Search for the cell housing the specified text and yield its [X, Y] center coordinate. 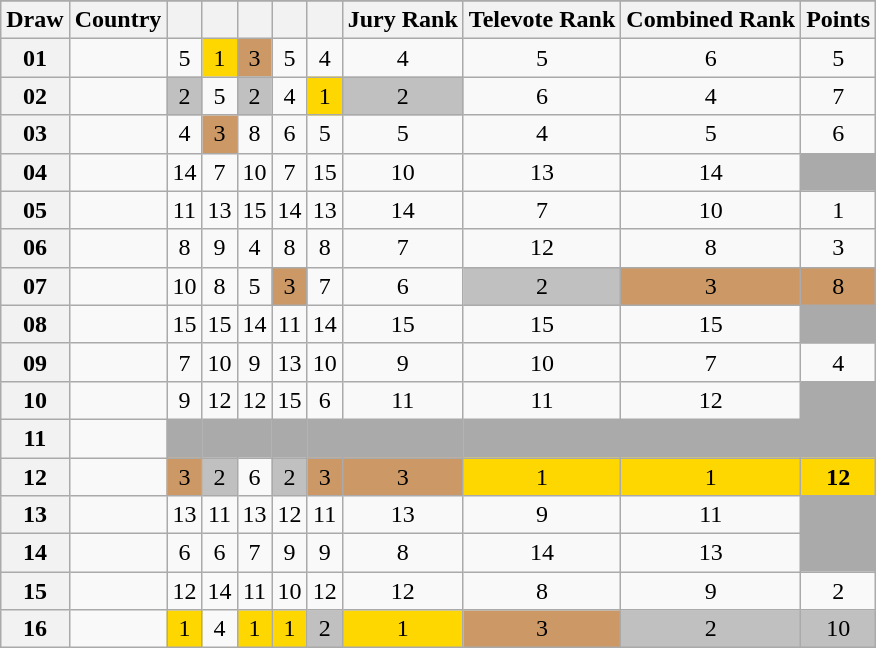
Combined Rank [711, 20]
Televote Rank [542, 20]
02 [35, 96]
06 [35, 248]
Jury Rank [402, 20]
Points [838, 20]
09 [35, 362]
Draw [35, 20]
07 [35, 286]
04 [35, 172]
08 [35, 324]
01 [35, 58]
05 [35, 210]
03 [35, 134]
Country [118, 20]
16 [35, 629]
